Determine the (X, Y) coordinate at the center of the cell enclosing the given text.  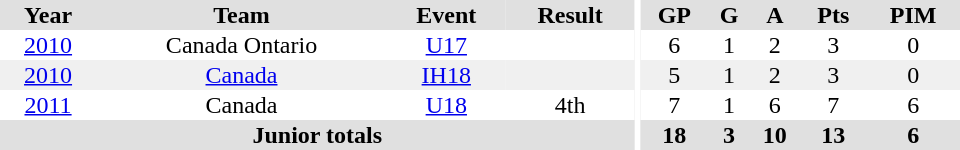
Pts (833, 15)
U17 (446, 45)
Canada Ontario (242, 45)
10 (774, 135)
2011 (48, 105)
PIM (913, 15)
Year (48, 15)
IH18 (446, 75)
5 (674, 75)
U18 (446, 105)
A (774, 15)
Team (242, 15)
13 (833, 135)
18 (674, 135)
Result (570, 15)
GP (674, 15)
Junior totals (317, 135)
Event (446, 15)
4th (570, 105)
G (730, 15)
